Detect which cell encompasses the target text, then output its [x, y] center coordinate. 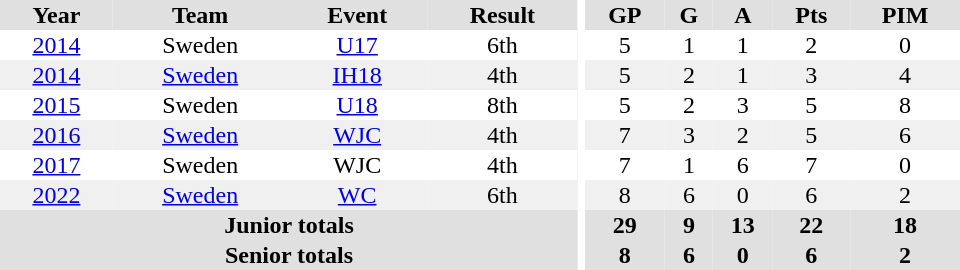
Year [56, 15]
2016 [56, 135]
4 [905, 75]
Result [502, 15]
8th [502, 105]
22 [812, 225]
2015 [56, 105]
G [689, 15]
Pts [812, 15]
18 [905, 225]
WC [358, 195]
Event [358, 15]
2017 [56, 165]
GP [625, 15]
Senior totals [289, 255]
Team [200, 15]
13 [743, 225]
9 [689, 225]
29 [625, 225]
PIM [905, 15]
Junior totals [289, 225]
A [743, 15]
U18 [358, 105]
IH18 [358, 75]
U17 [358, 45]
2022 [56, 195]
